For the text-containing cell, return its midpoint in (X, Y) coordinate format. 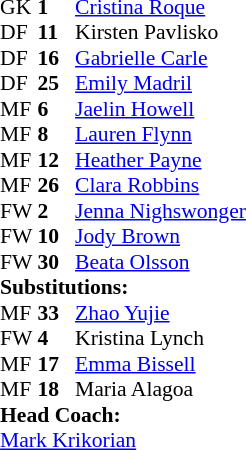
4 (57, 339)
17 (57, 364)
Heather Payne (160, 160)
Maria Alagoa (160, 389)
33 (57, 313)
Jody Brown (160, 237)
6 (57, 109)
11 (57, 33)
Gabrielle Carle (160, 58)
Emily Madril (160, 83)
30 (57, 262)
Kristina Lynch (160, 339)
8 (57, 135)
25 (57, 83)
Lauren Flynn (160, 135)
Clara Robbins (160, 185)
10 (57, 237)
12 (57, 160)
Head Coach: (123, 415)
26 (57, 185)
Beata Olsson (160, 262)
Substitutions: (123, 287)
16 (57, 58)
Kirsten Pavlisko (160, 33)
18 (57, 389)
Emma Bissell (160, 364)
2 (57, 211)
Jenna Nighswonger (160, 211)
Jaelin Howell (160, 109)
Zhao Yujie (160, 313)
